Capture the cell that displays the provided text and extract its (X, Y) central coordinate. 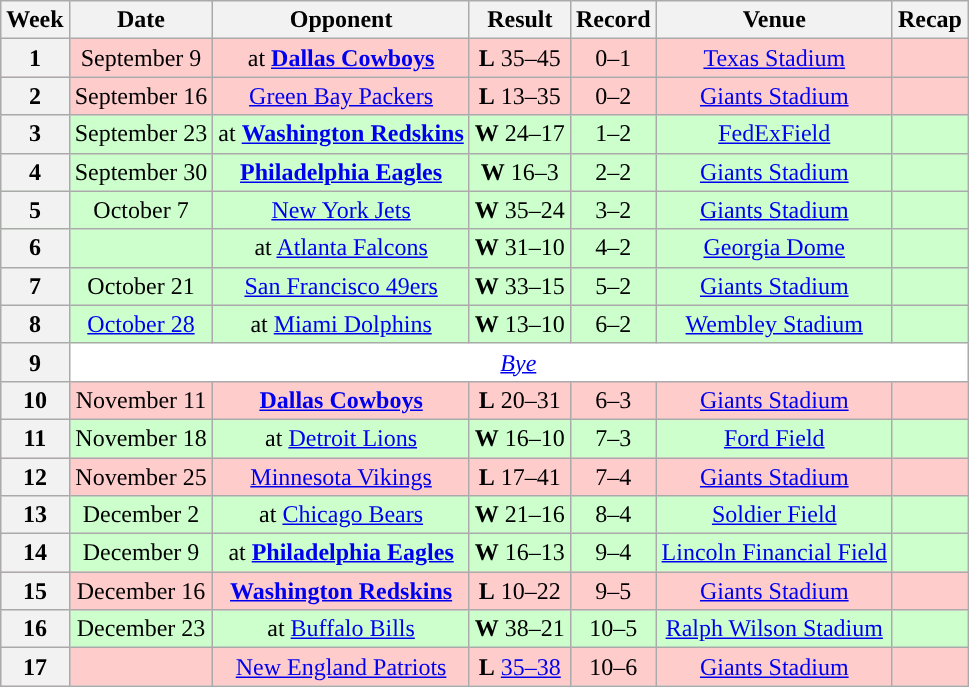
at Buffalo Bills (341, 629)
Soldier Field (774, 515)
0–2 (613, 96)
November 25 (141, 477)
Washington Redskins (341, 591)
Texas Stadium (774, 58)
December 9 (141, 553)
5–2 (613, 286)
15 (35, 591)
7–4 (613, 477)
8 (35, 324)
at Chicago Bears (341, 515)
Lincoln Financial Field (774, 553)
L 20–31 (520, 400)
6–3 (613, 400)
Opponent (341, 20)
Result (520, 20)
San Francisco 49ers (341, 286)
3 (35, 134)
Georgia Dome (774, 248)
October 28 (141, 324)
W 16–3 (520, 172)
16 (35, 629)
November 11 (141, 400)
Ford Field (774, 438)
Week (35, 20)
September 23 (141, 134)
9–4 (613, 553)
at Dallas Cowboys (341, 58)
Record (613, 20)
3–2 (613, 210)
10–6 (613, 667)
7 (35, 286)
Bye (518, 362)
0–1 (613, 58)
L 35–38 (520, 667)
L 35–45 (520, 58)
9 (35, 362)
W 24–17 (520, 134)
L 13–35 (520, 96)
New York Jets (341, 210)
Venue (774, 20)
W 35–24 (520, 210)
September 9 (141, 58)
W 31–10 (520, 248)
at Philadelphia Eagles (341, 553)
September 30 (141, 172)
11 (35, 438)
6–2 (613, 324)
at Washington Redskins (341, 134)
W 38–21 (520, 629)
Dallas Cowboys (341, 400)
10–5 (613, 629)
8–4 (613, 515)
2–2 (613, 172)
October 7 (141, 210)
13 (35, 515)
12 (35, 477)
7–3 (613, 438)
Philadelphia Eagles (341, 172)
at Miami Dolphins (341, 324)
W 13–10 (520, 324)
L 10–22 (520, 591)
Ralph Wilson Stadium (774, 629)
Wembley Stadium (774, 324)
2 (35, 96)
W 16–13 (520, 553)
Green Bay Packers (341, 96)
1–2 (613, 134)
1 (35, 58)
New England Patriots (341, 667)
Minnesota Vikings (341, 477)
4–2 (613, 248)
September 16 (141, 96)
17 (35, 667)
L 17–41 (520, 477)
October 21 (141, 286)
10 (35, 400)
Recap (930, 20)
at Atlanta Falcons (341, 248)
November 18 (141, 438)
W 21–16 (520, 515)
14 (35, 553)
Date (141, 20)
December 2 (141, 515)
5 (35, 210)
December 16 (141, 591)
at Detroit Lions (341, 438)
December 23 (141, 629)
W 16–10 (520, 438)
6 (35, 248)
9–5 (613, 591)
FedExField (774, 134)
4 (35, 172)
W 33–15 (520, 286)
